Return the (x, y) coordinate for the center point of the cell that contains the specified text.  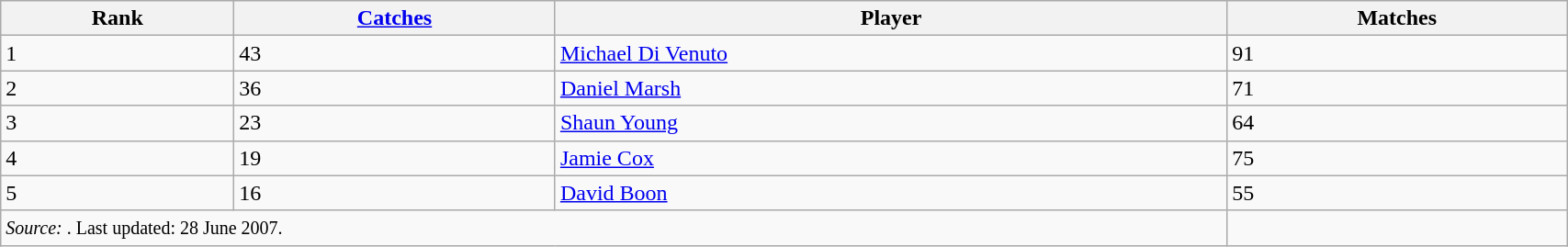
3 (118, 123)
2 (118, 88)
4 (118, 158)
Shaun Young (891, 123)
Catches (395, 18)
23 (395, 123)
71 (1397, 88)
Jamie Cox (891, 158)
Player (891, 18)
Rank (118, 18)
75 (1397, 158)
16 (395, 193)
Michael Di Venuto (891, 53)
David Boon (891, 193)
Source: . Last updated: 28 June 2007. (614, 228)
55 (1397, 193)
43 (395, 53)
1 (118, 53)
19 (395, 158)
91 (1397, 53)
Daniel Marsh (891, 88)
5 (118, 193)
36 (395, 88)
Matches (1397, 18)
64 (1397, 123)
